Determine the [x, y] coordinate at the center of the cell enclosing the given text.  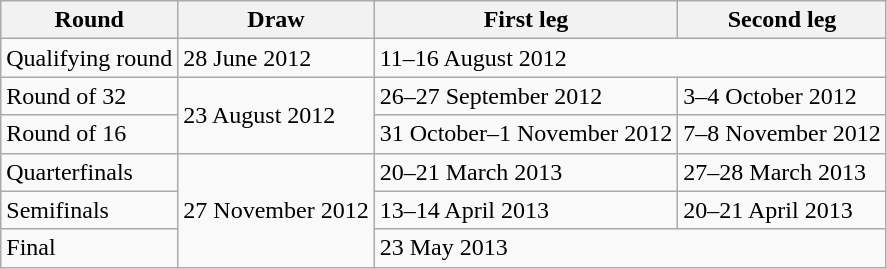
28 June 2012 [276, 58]
27 November 2012 [276, 210]
13–14 April 2013 [526, 210]
Second leg [782, 20]
First leg [526, 20]
Draw [276, 20]
26–27 September 2012 [526, 96]
Round of 32 [90, 96]
20–21 March 2013 [526, 172]
Qualifying round [90, 58]
11–16 August 2012 [630, 58]
Round [90, 20]
31 October–1 November 2012 [526, 134]
7–8 November 2012 [782, 134]
23 August 2012 [276, 115]
Final [90, 248]
3–4 October 2012 [782, 96]
Round of 16 [90, 134]
23 May 2013 [630, 248]
Quarterfinals [90, 172]
Semifinals [90, 210]
27–28 March 2013 [782, 172]
20–21 April 2013 [782, 210]
